From the cell containing the given text, extract its center point as [x, y] coordinate. 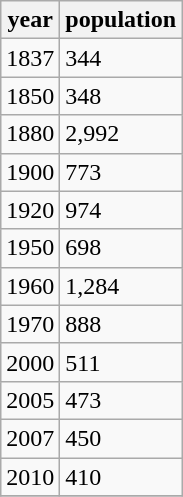
410 [121, 477]
888 [121, 324]
1950 [30, 248]
450 [121, 438]
1920 [30, 210]
773 [121, 172]
2010 [30, 477]
698 [121, 248]
473 [121, 400]
511 [121, 362]
1900 [30, 172]
year [30, 20]
1850 [30, 96]
348 [121, 96]
1,284 [121, 286]
974 [121, 210]
1837 [30, 58]
1880 [30, 134]
1970 [30, 324]
2,992 [121, 134]
population [121, 20]
2000 [30, 362]
2005 [30, 400]
2007 [30, 438]
1960 [30, 286]
344 [121, 58]
